Capture the cell that displays the provided text and extract its [X, Y] central coordinate. 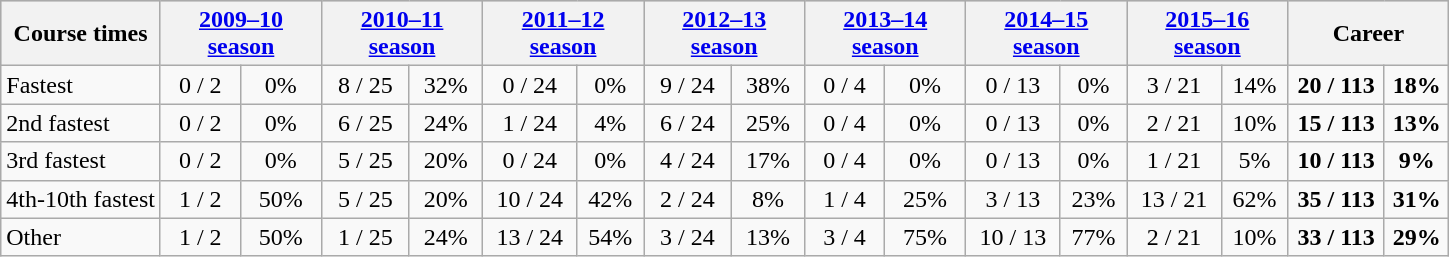
9 / 24 [688, 85]
29% [1416, 237]
77% [1094, 237]
2nd fastest [81, 123]
6 / 24 [688, 123]
18% [1416, 85]
3 / 13 [1013, 199]
1 / 4 [845, 199]
35 / 113 [1336, 199]
1 / 25 [366, 237]
10 / 113 [1336, 161]
2013–14season [886, 34]
13 / 24 [530, 237]
20 / 113 [1336, 85]
6 / 25 [366, 123]
33 / 113 [1336, 237]
15 / 113 [1336, 123]
10 / 13 [1013, 237]
3 / 4 [845, 237]
4th-10th fastest [81, 199]
31% [1416, 199]
14% [1254, 85]
4% [610, 123]
2009–10season [240, 34]
3 / 21 [1174, 85]
2011–12season [564, 34]
13 / 21 [1174, 199]
2010–11season [402, 34]
8 / 25 [366, 85]
Fastest [81, 85]
2014–15season [1046, 34]
2 / 24 [688, 199]
9% [1416, 161]
3 / 24 [688, 237]
54% [610, 237]
1 / 24 [530, 123]
Course times [81, 34]
62% [1254, 199]
5% [1254, 161]
17% [768, 161]
8% [768, 199]
Career [1368, 34]
2012–13season [724, 34]
3rd fastest [81, 161]
38% [768, 85]
10 / 24 [530, 199]
42% [610, 199]
1 / 21 [1174, 161]
75% [925, 237]
Other [81, 237]
32% [446, 85]
2015–16season [1208, 34]
4 / 24 [688, 161]
23% [1094, 199]
